Search for the cell housing the specified text and yield its (x, y) center coordinate. 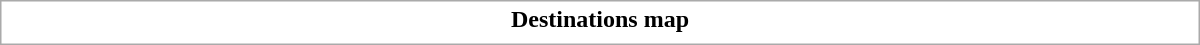
Destinations map (600, 19)
